Search for the cell housing the specified text and yield its [x, y] center coordinate. 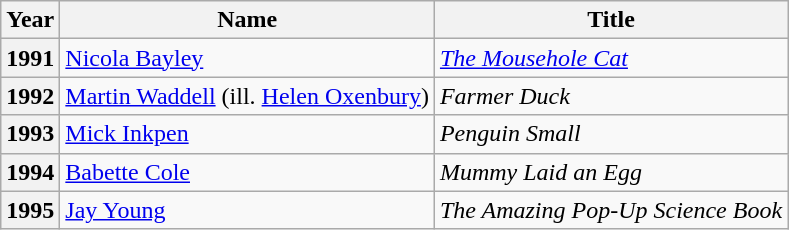
Mummy Laid an Egg [610, 172]
Farmer Duck [610, 96]
The Amazing Pop-Up Science Book [610, 210]
1992 [30, 96]
Year [30, 20]
The Mousehole Cat [610, 58]
Name [248, 20]
Mick Inkpen [248, 134]
Title [610, 20]
Babette Cole [248, 172]
1993 [30, 134]
1995 [30, 210]
Penguin Small [610, 134]
1991 [30, 58]
Martin Waddell (ill. Helen Oxenbury) [248, 96]
1994 [30, 172]
Nicola Bayley [248, 58]
Jay Young [248, 210]
